Identify which cell holds the provided text, then report its (X, Y) central coordinate. 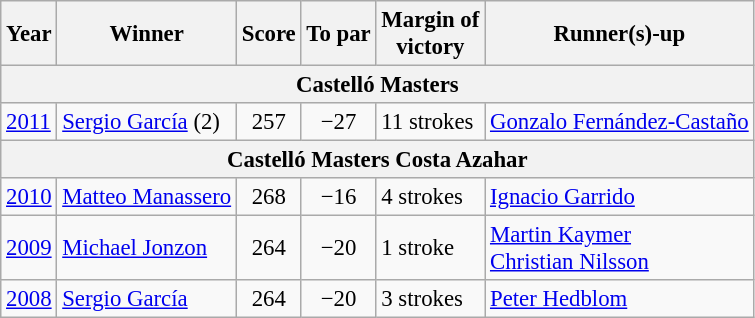
To par (338, 34)
Year (29, 34)
2008 (29, 299)
Score (268, 34)
4 strokes (430, 197)
Castelló Masters (378, 85)
Gonzalo Fernández-Castaño (620, 122)
Castelló Masters Costa Azahar (378, 160)
2009 (29, 248)
268 (268, 197)
−16 (338, 197)
3 strokes (430, 299)
Winner (147, 34)
Sergio García (147, 299)
2010 (29, 197)
2011 (29, 122)
1 stroke (430, 248)
11 strokes (430, 122)
Michael Jonzon (147, 248)
257 (268, 122)
Margin ofvictory (430, 34)
Martin Kaymer Christian Nilsson (620, 248)
Ignacio Garrido (620, 197)
Sergio García (2) (147, 122)
Runner(s)-up (620, 34)
−27 (338, 122)
Matteo Manassero (147, 197)
Peter Hedblom (620, 299)
